Search for the cell housing the specified text and yield its [x, y] center coordinate. 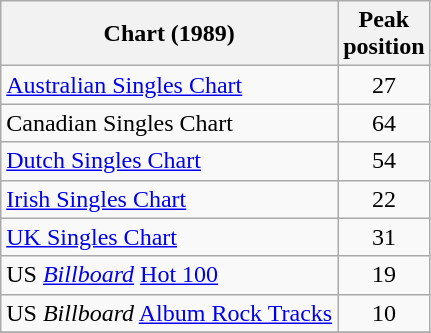
22 [384, 199]
Dutch Singles Chart [170, 161]
UK Singles Chart [170, 237]
64 [384, 123]
54 [384, 161]
19 [384, 275]
Canadian Singles Chart [170, 123]
Australian Singles Chart [170, 85]
31 [384, 237]
10 [384, 313]
US Billboard Album Rock Tracks [170, 313]
Peakposition [384, 34]
27 [384, 85]
US Billboard Hot 100 [170, 275]
Chart (1989) [170, 34]
Irish Singles Chart [170, 199]
